Pinpoint the cell where the given text exists, returning its (x, y) midpoint coordinate. 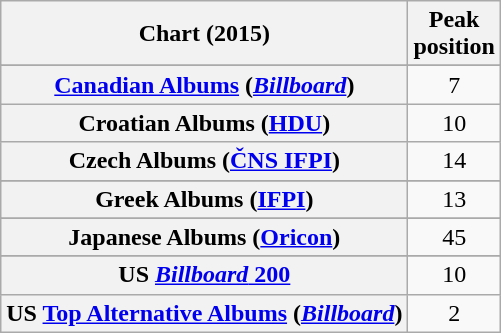
Canadian Albums (Billboard) (204, 85)
7 (454, 85)
13 (454, 199)
Croatian Albums (HDU) (204, 123)
Czech Albums (ČNS IFPI) (204, 161)
Peakposition (454, 34)
14 (454, 161)
Chart (2015) (204, 34)
US Billboard 200 (204, 275)
45 (454, 237)
2 (454, 313)
Japanese Albums (Oricon) (204, 237)
US Top Alternative Albums (Billboard) (204, 313)
Greek Albums (IFPI) (204, 199)
